Provide the (x, y) coordinate of the cell's center where the given text is located.  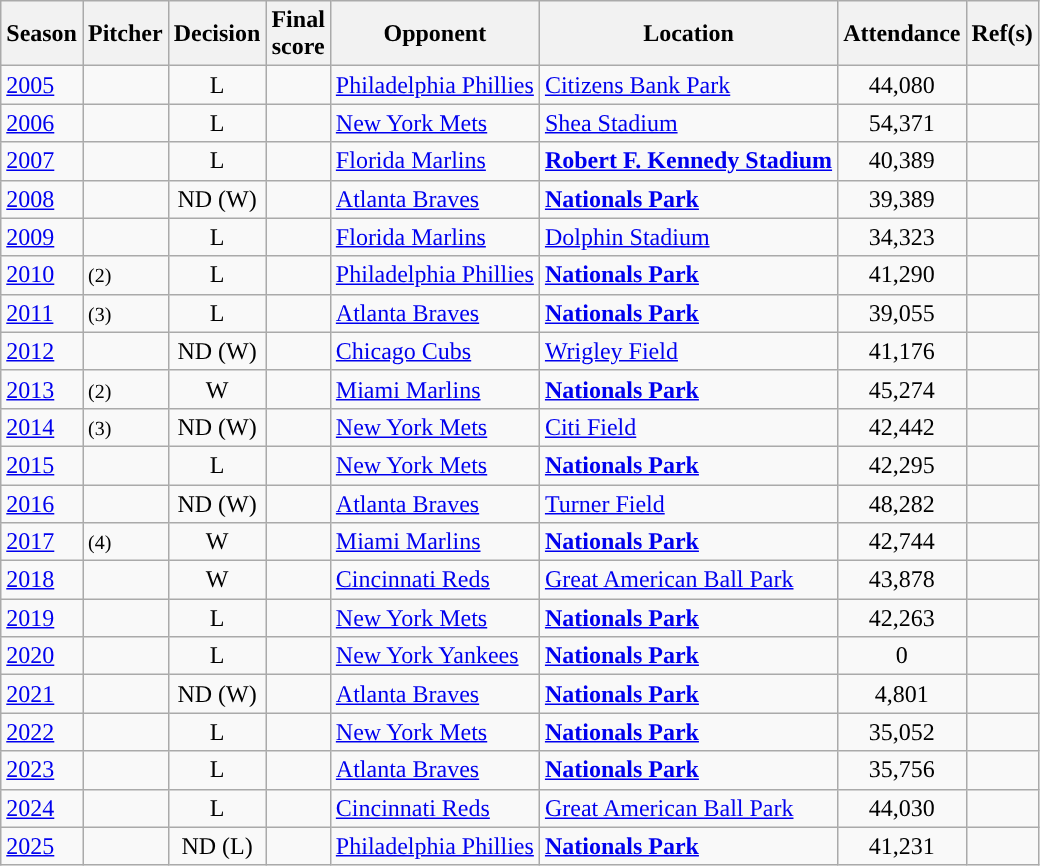
New York Yankees (434, 656)
39,055 (902, 313)
41,176 (902, 351)
42,263 (902, 618)
2007 (42, 161)
Location (688, 34)
2018 (42, 580)
Dolphin Stadium (688, 237)
2013 (42, 389)
2012 (42, 351)
Chicago Cubs (434, 351)
42,442 (902, 427)
44,030 (902, 808)
Shea Stadium (688, 123)
35,052 (902, 732)
Citi Field (688, 427)
2008 (42, 199)
41,290 (902, 275)
2025 (42, 846)
40,389 (902, 161)
2023 (42, 770)
ND (L) (217, 846)
2005 (42, 85)
2017 (42, 542)
Attendance (902, 34)
35,756 (902, 770)
2015 (42, 465)
42,744 (902, 542)
45,274 (902, 389)
48,282 (902, 503)
4,801 (902, 694)
Ref(s) (1002, 34)
Finalscore (298, 34)
42,295 (902, 465)
2009 (42, 237)
Opponent (434, 34)
2021 (42, 694)
Robert F. Kennedy Stadium (688, 161)
2010 (42, 275)
2014 (42, 427)
2016 (42, 503)
Wrigley Field (688, 351)
Season (42, 34)
44,080 (902, 85)
Turner Field (688, 503)
39,389 (902, 199)
2022 (42, 732)
(4) (125, 542)
Decision (217, 34)
2006 (42, 123)
2024 (42, 808)
2020 (42, 656)
34,323 (902, 237)
Pitcher (125, 34)
Citizens Bank Park (688, 85)
2011 (42, 313)
41,231 (902, 846)
43,878 (902, 580)
54,371 (902, 123)
2019 (42, 618)
0 (902, 656)
